Scan for the cell matching the given text and deliver its [x, y] coordinate at center. 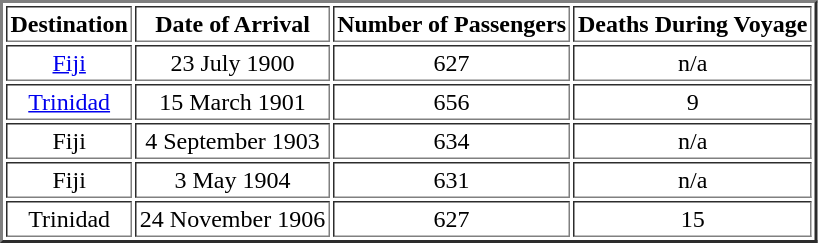
Date of Arrival [232, 24]
9 [693, 102]
631 [452, 180]
23 July 1900 [232, 63]
3 May 1904 [232, 180]
4 September 1903 [232, 141]
15 March 1901 [232, 102]
Number of Passengers [452, 24]
Deaths During Voyage [693, 24]
634 [452, 141]
24 November 1906 [232, 219]
656 [452, 102]
Destination [69, 24]
15 [693, 219]
